Identify which cell holds the provided text, then report its (x, y) central coordinate. 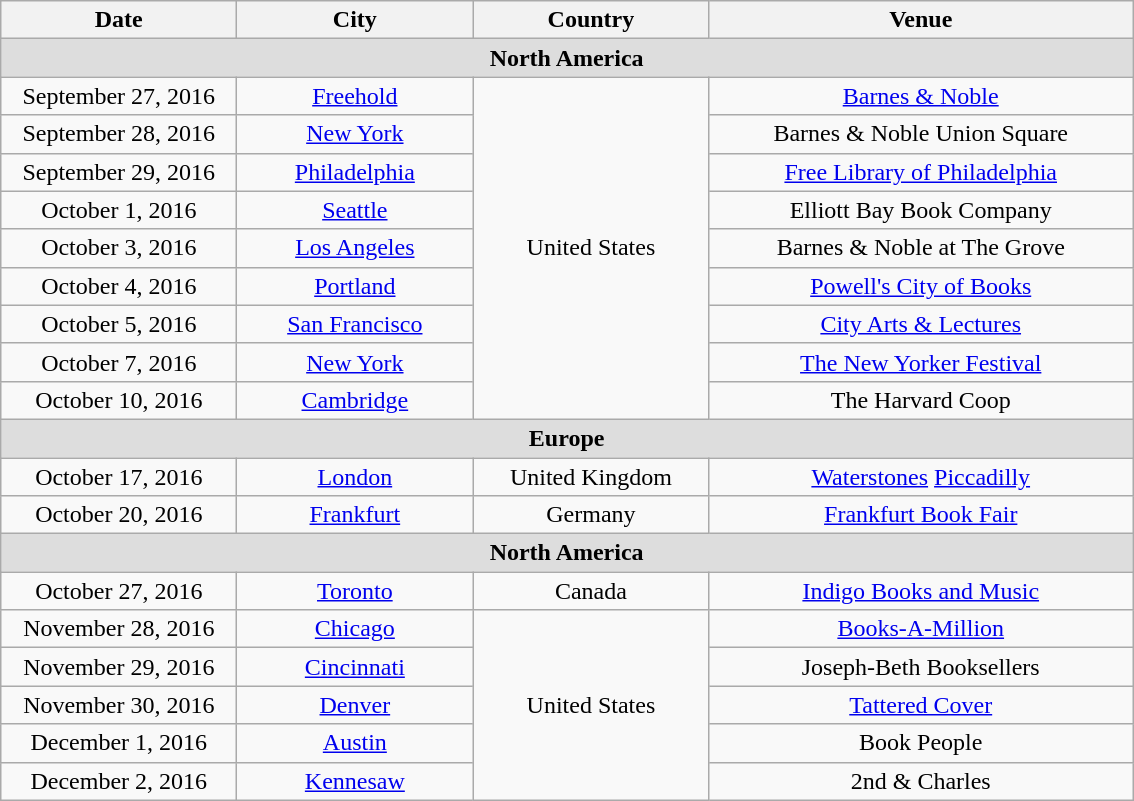
October 10, 2016 (119, 400)
Frankfurt Book Fair (921, 515)
September 27, 2016 (119, 96)
City (355, 20)
London (355, 477)
October 5, 2016 (119, 324)
Kennesaw (355, 781)
December 2, 2016 (119, 781)
Country (591, 20)
Canada (591, 591)
Philadelphia (355, 172)
December 1, 2016 (119, 743)
The Harvard Coop (921, 400)
2nd & Charles (921, 781)
October 27, 2016 (119, 591)
Austin (355, 743)
November 29, 2016 (119, 667)
Freehold (355, 96)
Elliott Bay Book Company (921, 210)
October 1, 2016 (119, 210)
Germany (591, 515)
City Arts & Lectures (921, 324)
September 28, 2016 (119, 134)
October 4, 2016 (119, 286)
October 7, 2016 (119, 362)
Book People (921, 743)
Joseph-Beth Booksellers (921, 667)
The New Yorker Festival (921, 362)
Free Library of Philadelphia (921, 172)
Cambridge (355, 400)
Barnes & Noble Union Square (921, 134)
Chicago (355, 629)
Los Angeles (355, 248)
November 30, 2016 (119, 705)
Frankfurt (355, 515)
Date (119, 20)
United Kingdom (591, 477)
Toronto (355, 591)
Waterstones Piccadilly (921, 477)
Venue (921, 20)
October 17, 2016 (119, 477)
San Francisco (355, 324)
Seattle (355, 210)
October 3, 2016 (119, 248)
Barnes & Noble (921, 96)
October 20, 2016 (119, 515)
Europe (567, 438)
Indigo Books and Music (921, 591)
November 28, 2016 (119, 629)
Tattered Cover (921, 705)
Cincinnati (355, 667)
Barnes & Noble at The Grove (921, 248)
Portland (355, 286)
Books-A-Million (921, 629)
September 29, 2016 (119, 172)
Denver (355, 705)
Powell's City of Books (921, 286)
